Output the (X, Y) coordinate of the center of the cell containing the given text.  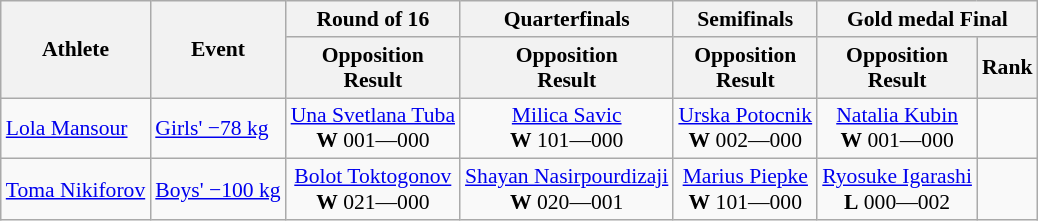
Bolot Toktogonov W 021—000 (373, 190)
Semifinals (745, 19)
Event (218, 50)
Lola Mansour (76, 128)
Athlete (76, 50)
Milica Savic W 101—000 (566, 128)
Toma Nikiforov (76, 190)
Natalia Kubin W 001—000 (897, 128)
Quarterfinals (566, 19)
Marius Piepke W 101—000 (745, 190)
Boys' −100 kg (218, 190)
Ryosuke Igarashi L 000—002 (897, 190)
Rank (1008, 68)
Una Svetlana Tuba W 001—000 (373, 128)
Gold medal Final (927, 19)
Round of 16 (373, 19)
Urska Potocnik W 002—000 (745, 128)
Girls' −78 kg (218, 128)
Shayan Nasirpourdizaji W 020—001 (566, 190)
